Detect which cell encompasses the target text, then output its [x, y] center coordinate. 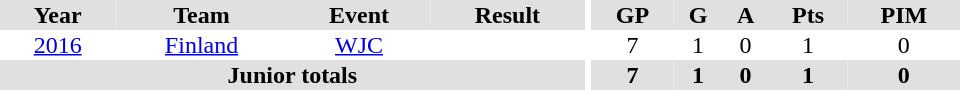
Result [507, 15]
A [746, 15]
G [698, 15]
GP [632, 15]
PIM [904, 15]
Finland [202, 45]
WJC [359, 45]
Pts [808, 15]
Team [202, 15]
Junior totals [292, 75]
2016 [58, 45]
Event [359, 15]
Year [58, 15]
